Detect which cell encompasses the target text, then output its (x, y) center coordinate. 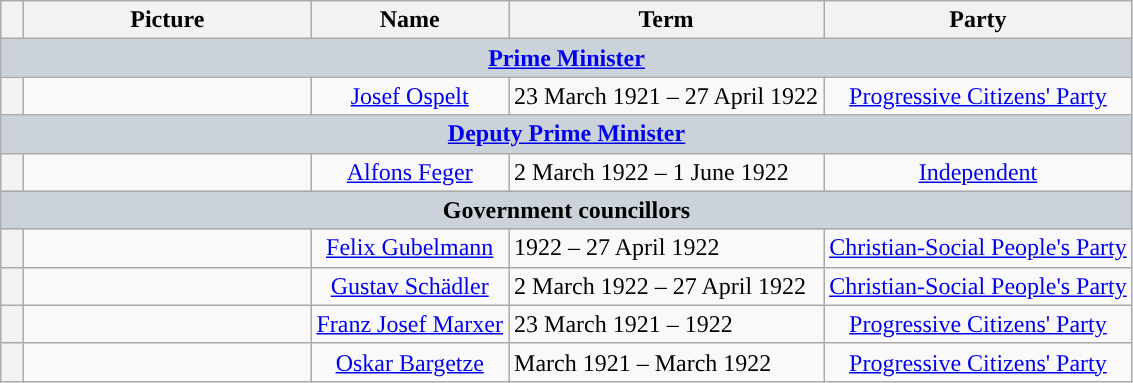
Picture (168, 20)
23 March 1921 – 27 April 1922 (666, 96)
Government councillors (567, 210)
2 March 1922 – 1 June 1922 (666, 172)
Independent (978, 172)
March 1921 – March 1922 (666, 362)
Felix Gubelmann (410, 248)
Alfons Feger (410, 172)
1922 – 27 April 1922 (666, 248)
Gustav Schädler (410, 286)
Josef Ospelt (410, 96)
Term (666, 20)
Name (410, 20)
23 March 1921 – 1922 (666, 324)
Franz Josef Marxer (410, 324)
2 March 1922 – 27 April 1922 (666, 286)
Party (978, 20)
Deputy Prime Minister (567, 134)
Oskar Bargetze (410, 362)
Prime Minister (567, 58)
